Return (x, y) of the center of cell containing provided text 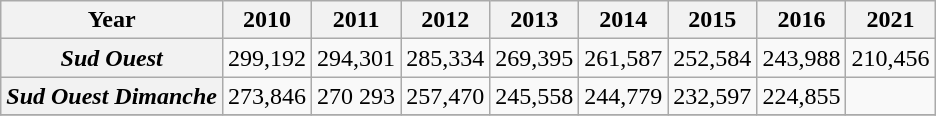
2012 (446, 20)
294,301 (356, 58)
252,584 (712, 58)
244,779 (624, 96)
2021 (890, 20)
257,470 (446, 96)
2014 (624, 20)
2015 (712, 20)
273,846 (268, 96)
224,855 (802, 96)
270 293 (356, 96)
2011 (356, 20)
210,456 (890, 58)
245,558 (534, 96)
2013 (534, 20)
285,334 (446, 58)
299,192 (268, 58)
Sud Ouest Dimanche (112, 96)
232,597 (712, 96)
269,395 (534, 58)
2010 (268, 20)
243,988 (802, 58)
2016 (802, 20)
Year (112, 20)
Sud Ouest (112, 58)
261,587 (624, 58)
